Return the (x, y) coordinate for the center point of the cell that contains the specified text.  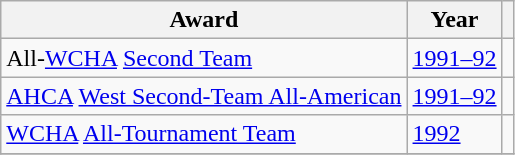
Award (204, 20)
1992 (454, 134)
WCHA All-Tournament Team (204, 134)
AHCA West Second-Team All-American (204, 96)
Year (454, 20)
All-WCHA Second Team (204, 58)
